Provide the [X, Y] coordinate of the cell's center where the given text is located.  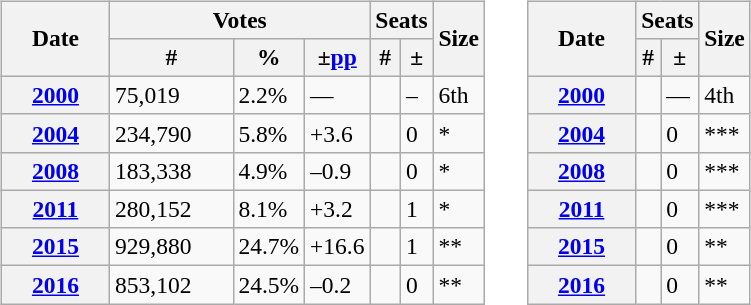
929,880 [172, 247]
24.5% [269, 285]
4.9% [269, 171]
8.1% [269, 209]
75,019 [172, 96]
234,790 [172, 133]
+16.6 [338, 247]
853,102 [172, 285]
% [269, 58]
Votes [240, 20]
±pp [338, 58]
5.8% [269, 133]
4th [724, 96]
183,338 [172, 171]
2.2% [269, 96]
– [417, 96]
+3.6 [338, 133]
–0.2 [338, 285]
280,152 [172, 209]
24.7% [269, 247]
+3.2 [338, 209]
6th [458, 96]
–0.9 [338, 171]
